Return the [x, y] coordinate for the center point of the cell that contains the specified text.  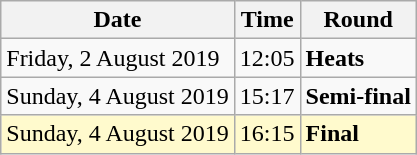
12:05 [267, 58]
16:15 [267, 134]
Time [267, 20]
Round [358, 20]
15:17 [267, 96]
Semi-final [358, 96]
Final [358, 134]
Date [118, 20]
Friday, 2 August 2019 [118, 58]
Heats [358, 58]
